Output the (x, y) coordinate of the center of the cell containing the given text.  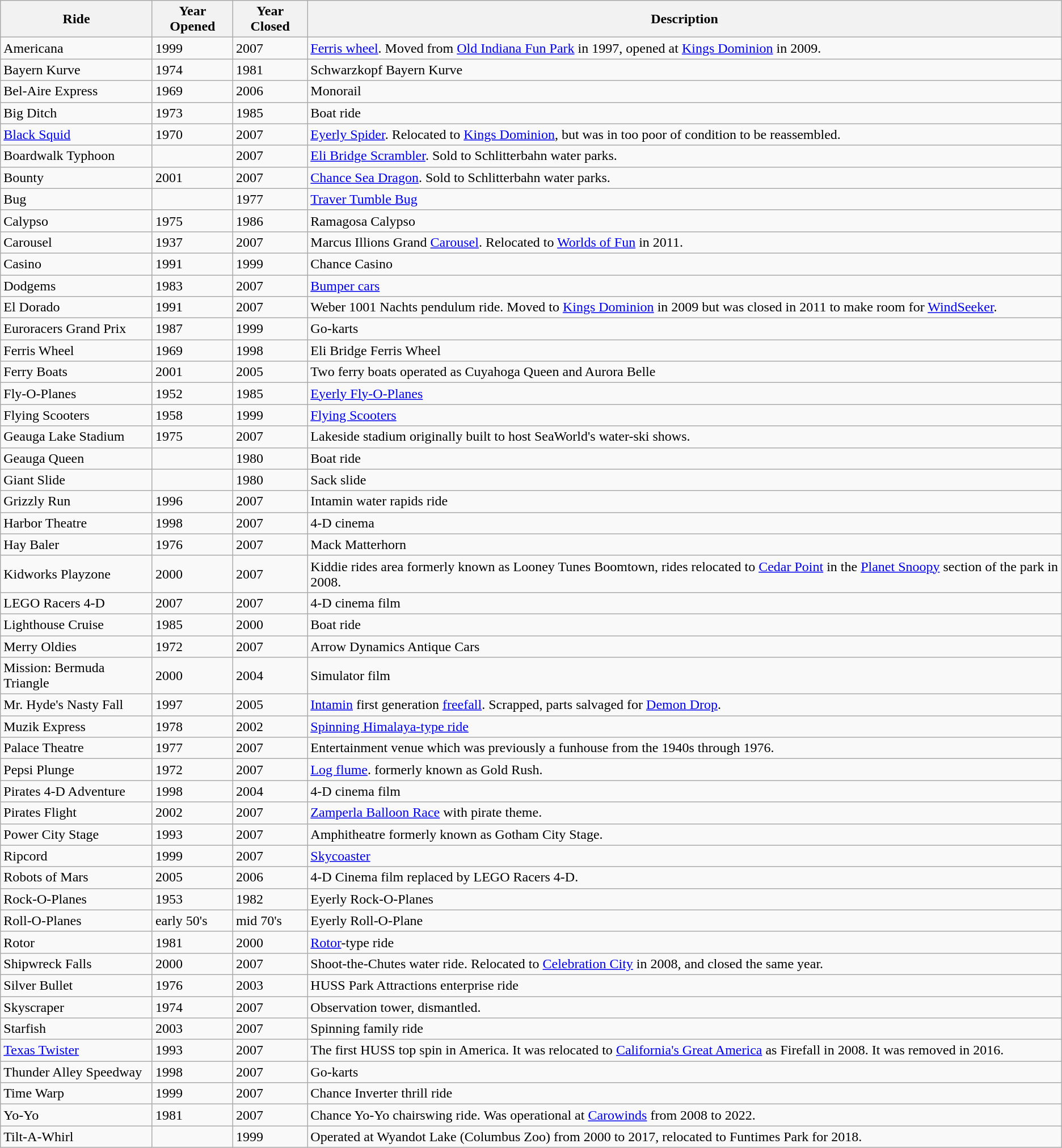
Big Ditch (77, 113)
Americana (77, 48)
early 50's (192, 921)
Hay Baler (77, 545)
Arrow Dynamics Antique Cars (684, 646)
1958 (192, 415)
Spinning family ride (684, 1029)
Spinning Himalaya-type ride (684, 727)
1937 (192, 242)
Two ferry boats operated as Cuyahoga Queen and Aurora Belle (684, 372)
Operated at Wyandot Lake (Columbus Zoo) from 2000 to 2017, relocated to Funtimes Park for 2018. (684, 1137)
Ramagosa Calypso (684, 221)
Intamin first generation freefall. Scrapped, parts salvaged for Demon Drop. (684, 705)
Bumper cars (684, 285)
Chance Yo-Yo chairswing ride. Was operational at Carowinds from 2008 to 2022. (684, 1115)
Mission: Bermuda Triangle (77, 676)
Entertainment venue which was previously a funhouse from the 1940s through 1976. (684, 748)
Lighthouse Cruise (77, 624)
Eli Bridge Scrambler. Sold to Schlitterbahn water parks. (684, 156)
Thunder Alley Speedway (77, 1072)
Eyerly Roll-O-Plane (684, 921)
Shoot-the-Chutes water ride. Relocated to Celebration City in 2008, and closed the same year. (684, 964)
Pirates 4-D Adventure (77, 791)
1997 (192, 705)
Skyscraper (77, 1007)
Rotor (77, 942)
Marcus Illions Grand Carousel. Relocated to Worlds of Fun in 2011. (684, 242)
LEGO Racers 4-D (77, 603)
Eli Bridge Ferris Wheel (684, 351)
Description (684, 19)
1982 (270, 899)
Boardwalk Typhoon (77, 156)
Intamin water rapids ride (684, 501)
Geauga Queen (77, 458)
Year Opened (192, 19)
Chance Inverter thrill ride (684, 1094)
Bounty (77, 178)
Kiddie rides area formerly known as Looney Tunes Boomtown, rides relocated to Cedar Point in the Planet Snoopy section of the park in 2008. (684, 574)
1953 (192, 899)
Silver Bullet (77, 985)
Tilt-A-Whirl (77, 1137)
Yo-Yo (77, 1115)
Ferris wheel. Moved from Old Indiana Fun Park in 1997, opened at Kings Dominion in 2009. (684, 48)
Observation tower, dismantled. (684, 1007)
Amphitheatre formerly known as Gotham City Stage. (684, 834)
Zamperla Balloon Race with pirate theme. (684, 813)
Bug (77, 199)
Ferry Boats (77, 372)
Harbor Theatre (77, 523)
Texas Twister (77, 1050)
Pepsi Plunge (77, 770)
Rotor-type ride (684, 942)
1983 (192, 285)
Giant Slide (77, 480)
Simulator film (684, 676)
Starfish (77, 1029)
Pirates Flight (77, 813)
Rock-O-Planes (77, 899)
Casino (77, 264)
1973 (192, 113)
The first HUSS top spin in America. It was relocated to California's Great America as Firefall in 2008. It was removed in 2016. (684, 1050)
Geauga Lake Stadium (77, 437)
1987 (192, 329)
Ride (77, 19)
Black Squid (77, 134)
Mack Matterhorn (684, 545)
4-D Cinema film replaced by LEGO Racers 4-D. (684, 877)
Time Warp (77, 1094)
4-D cinema (684, 523)
Lakeside stadium originally built to host SeaWorld's water-ski shows. (684, 437)
Grizzly Run (77, 501)
Ripcord (77, 856)
El Dorado (77, 307)
Euroracers Grand Prix (77, 329)
1978 (192, 727)
Muzik Express (77, 727)
Carousel (77, 242)
Roll-O-Planes (77, 921)
Calypso (77, 221)
Skycoaster (684, 856)
HUSS Park Attractions enterprise ride (684, 985)
Merry Oldies (77, 646)
Log flume. formerly known as Gold Rush. (684, 770)
Monorail (684, 91)
Eyerly Spider. Relocated to Kings Dominion, but was in too poor of condition to be reassembled. (684, 134)
Power City Stage (77, 834)
Sack slide (684, 480)
Chance Casino (684, 264)
1986 (270, 221)
Year Closed (270, 19)
Ferris Wheel (77, 351)
Mr. Hyde's Nasty Fall (77, 705)
Kidworks Playzone (77, 574)
Dodgems (77, 285)
Fly-O-Planes (77, 394)
Palace Theatre (77, 748)
1952 (192, 394)
Shipwreck Falls (77, 964)
Eyerly Fly-O-Planes (684, 394)
Eyerly Rock-O-Planes (684, 899)
1996 (192, 501)
Schwarzkopf Bayern Kurve (684, 70)
Robots of Mars (77, 877)
Chance Sea Dragon. Sold to Schlitterbahn water parks. (684, 178)
mid 70's (270, 921)
Bel-Aire Express (77, 91)
Bayern Kurve (77, 70)
1970 (192, 134)
Weber 1001 Nachts pendulum ride. Moved to Kings Dominion in 2009 but was closed in 2011 to make room for WindSeeker. (684, 307)
Traver Tumble Bug (684, 199)
